Scan for the cell matching the given text and deliver its [X, Y] coordinate at center. 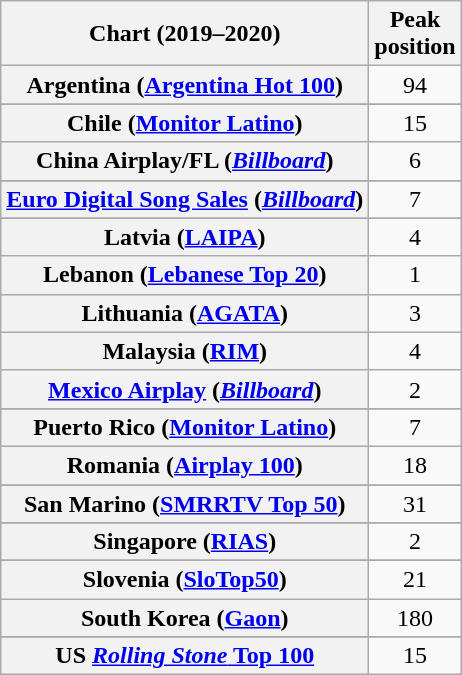
San Marino (SMRRTV Top 50) [185, 503]
Lithuania (AGATA) [185, 313]
18 [415, 465]
94 [415, 85]
US Rolling Stone Top 100 [185, 656]
Mexico Airplay (Billboard) [185, 389]
31 [415, 503]
21 [415, 580]
Malaysia (RIM) [185, 351]
Euro Digital Song Sales (Billboard) [185, 199]
Romania (Airplay 100) [185, 465]
180 [415, 618]
China Airplay/FL (Billboard) [185, 161]
1 [415, 275]
Peakposition [415, 34]
Chart (2019–2020) [185, 34]
Puerto Rico (Monitor Latino) [185, 427]
3 [415, 313]
Singapore (RIAS) [185, 542]
Chile (Monitor Latino) [185, 123]
Slovenia (SloTop50) [185, 580]
South Korea (Gaon) [185, 618]
Latvia (LAIPA) [185, 237]
Lebanon (Lebanese Top 20) [185, 275]
6 [415, 161]
Argentina (Argentina Hot 100) [185, 85]
